Detect which cell encompasses the target text, then output its [x, y] center coordinate. 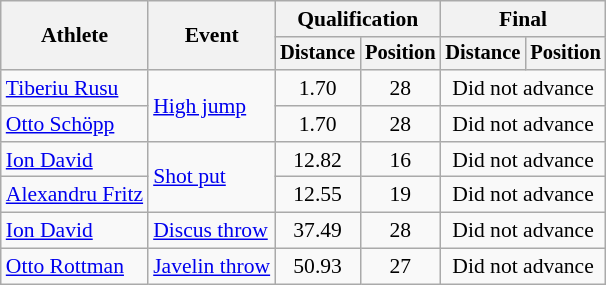
37.49 [318, 231]
12.55 [318, 195]
19 [400, 195]
Otto Rottman [74, 267]
Athlete [74, 36]
Shot put [212, 178]
Final [522, 19]
Qualification [358, 19]
Discus throw [212, 231]
Alexandru Fritz [74, 195]
16 [400, 160]
Event [212, 36]
50.93 [318, 267]
Otto Schöpp [74, 124]
Tiberiu Rusu [74, 88]
High jump [212, 106]
Javelin throw [212, 267]
12.82 [318, 160]
27 [400, 267]
